Return [X, Y] of the center of cell containing provided text 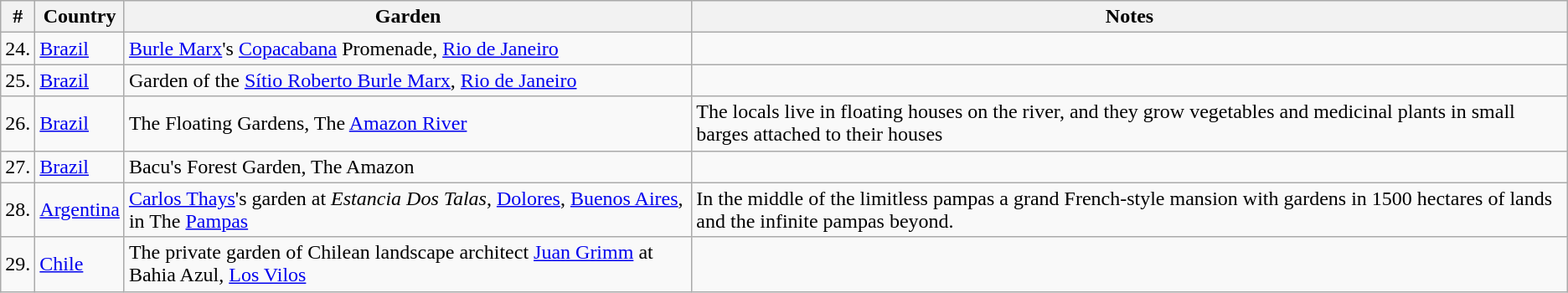
The locals live in floating houses on the river, and they grow vegetables and medicinal plants in small barges attached to their houses [1129, 124]
# [18, 17]
Notes [1129, 17]
24. [18, 49]
In the middle of the limitless pampas a grand French-style mansion with gardens in 1500 hectares of lands and the infinite pampas beyond. [1129, 209]
Chile [80, 265]
Country [80, 17]
Bacu's Forest Garden, The Amazon [407, 167]
The private garden of Chilean landscape architect Juan Grimm at Bahia Azul, Los Vilos [407, 265]
Argentina [80, 209]
Garden of the Sítio Roberto Burle Marx, Rio de Janeiro [407, 80]
27. [18, 167]
Carlos Thays's garden at Estancia Dos Talas, Dolores, Buenos Aires, in The Pampas [407, 209]
Garden [407, 17]
29. [18, 265]
Burle Marx's Copacabana Promenade, Rio de Janeiro [407, 49]
25. [18, 80]
The Floating Gardens, The Amazon River [407, 124]
26. [18, 124]
28. [18, 209]
